Pinpoint the cell where the given text exists, returning its (X, Y) midpoint coordinate. 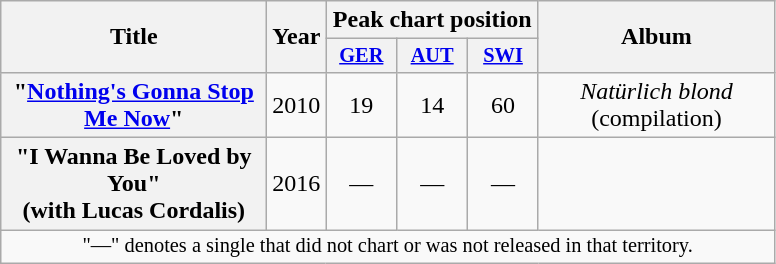
19 (362, 104)
60 (504, 104)
GER (362, 56)
Year (296, 37)
2016 (296, 184)
"—" denotes a single that did not chart or was not released in that territory. (388, 247)
Title (134, 37)
"Nothing's Gonna Stop Me Now" (134, 104)
Natürlich blond (compilation) (656, 104)
AUT (432, 56)
2010 (296, 104)
Peak chart position (432, 20)
14 (432, 104)
SWI (504, 56)
"I Wanna Be Loved by You"(with Lucas Cordalis) (134, 184)
Album (656, 37)
